Pinpoint the cell where the given text exists, returning its [X, Y] midpoint coordinate. 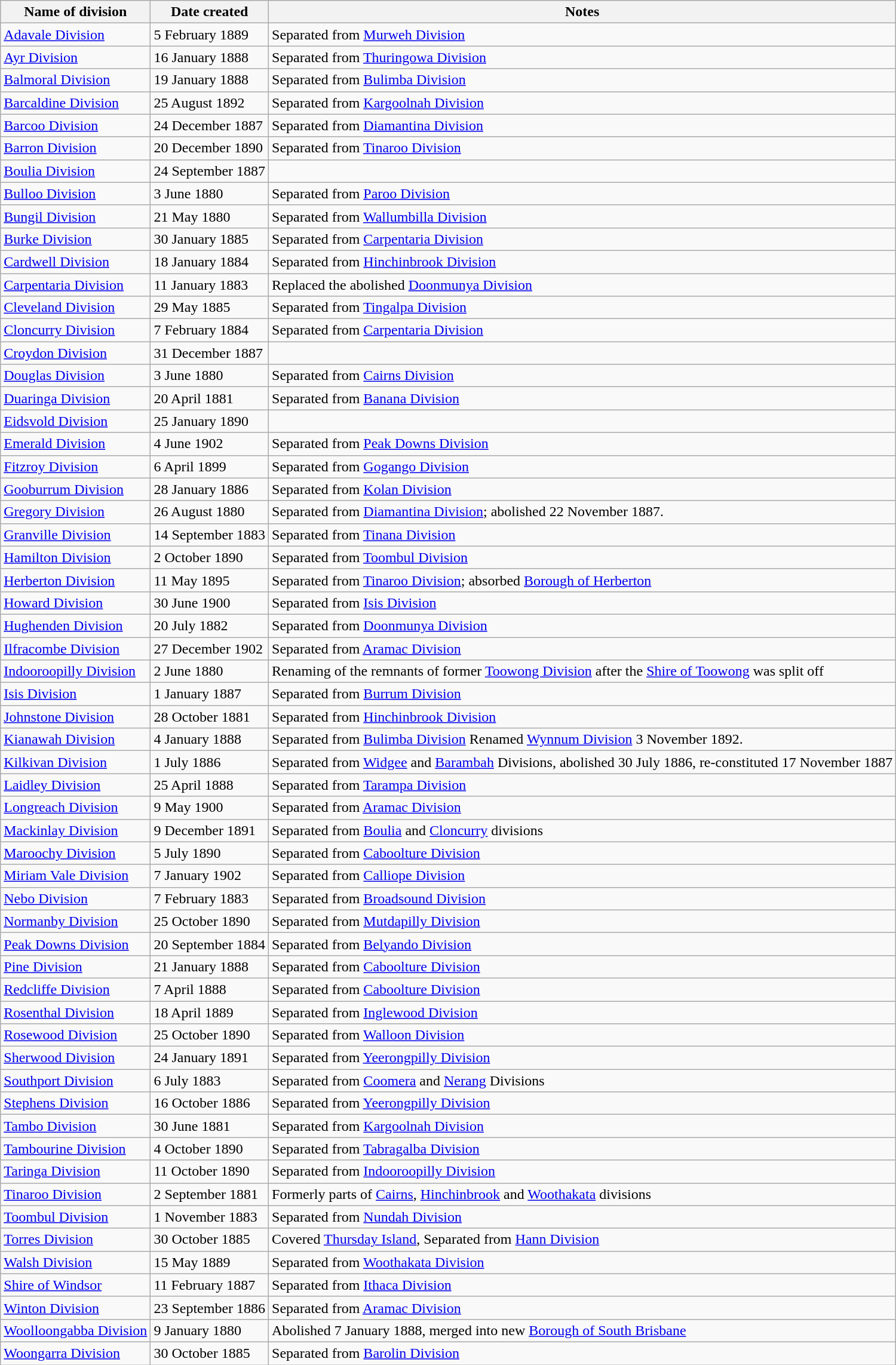
Walsh Division [75, 1262]
Southport Division [75, 1081]
Separated from Barolin Division [582, 1353]
Barcoo Division [75, 125]
Pine Division [75, 967]
Hughenden Division [75, 625]
Woongarra Division [75, 1353]
Johnstone Division [75, 717]
Separated from Tingalpa Division [582, 308]
Mackinlay Division [75, 830]
Separated from Indooroopilly Division [582, 1171]
Miriam Vale Division [75, 876]
Howard Division [75, 603]
Abolished 7 January 1888, merged into new Borough of South Brisbane [582, 1330]
7 April 1888 [210, 989]
Separated from Widgee and Barambah Divisions, abolished 30 July 1886, re-constituted 17 November 1887 [582, 762]
Nebo Division [75, 898]
Maroochy Division [75, 853]
Separated from Cairns Division [582, 376]
15 May 1889 [210, 1262]
7 February 1883 [210, 898]
31 December 1887 [210, 353]
24 December 1887 [210, 125]
Separated from Bulimba Division Renamed Wynnum Division 3 November 1892. [582, 740]
Separated from Isis Division [582, 603]
30 January 1885 [210, 239]
Separated from Nundah Division [582, 1217]
19 January 1888 [210, 80]
27 December 1902 [210, 648]
Separated from Boulia and Cloncurry divisions [582, 830]
Separated from Wallumbilla Division [582, 216]
25 January 1890 [210, 421]
Separated from Diamantina Division [582, 125]
Separated from Tarampa Division [582, 785]
Isis Division [75, 694]
Burke Division [75, 239]
Eidsvold Division [75, 421]
Name of division [75, 12]
Croydon Division [75, 353]
Renaming of the remnants of former Toowong Division after the Shire of Toowong was split off [582, 671]
2 June 1880 [210, 671]
4 June 1902 [210, 444]
9 December 1891 [210, 830]
14 September 1883 [210, 535]
Peak Downs Division [75, 944]
23 September 1886 [210, 1308]
Covered Thursday Island, Separated from Hann Division [582, 1240]
Separated from Mutdapilly Division [582, 921]
Douglas Division [75, 376]
9 May 1900 [210, 808]
Ilfracombe Division [75, 648]
25 August 1892 [210, 103]
Kianawah Division [75, 740]
Separated from Peak Downs Division [582, 444]
Boulia Division [75, 171]
Hamilton Division [75, 557]
Taringa Division [75, 1171]
Fitzroy Division [75, 467]
Separated from Toombul Division [582, 557]
Toombul Division [75, 1217]
Cardwell Division [75, 262]
Torres Division [75, 1240]
4 October 1890 [210, 1149]
Separated from Inglewood Division [582, 1013]
28 January 1886 [210, 489]
Bulloo Division [75, 194]
Duaringa Division [75, 398]
Ayr Division [75, 57]
Carpentaria Division [75, 285]
6 July 1883 [210, 1081]
Herberton Division [75, 580]
16 October 1886 [210, 1103]
11 February 1887 [210, 1285]
Barcaldine Division [75, 103]
Rosenthal Division [75, 1013]
Notes [582, 12]
Adavale Division [75, 35]
30 June 1900 [210, 603]
Separated from Calliope Division [582, 876]
18 January 1884 [210, 262]
1 January 1887 [210, 694]
Replaced the abolished Doonmunya Division [582, 285]
21 May 1880 [210, 216]
Gooburrum Division [75, 489]
Barron Division [75, 148]
Separated from Paroo Division [582, 194]
18 April 1889 [210, 1013]
Separated from Belyando Division [582, 944]
26 August 1880 [210, 512]
Separated from Kolan Division [582, 489]
24 January 1891 [210, 1058]
Indooroopilly Division [75, 671]
5 February 1889 [210, 35]
Separated from Woothakata Division [582, 1262]
Longreach Division [75, 808]
16 January 1888 [210, 57]
Separated from Tinaroo Division [582, 148]
20 December 1890 [210, 148]
Tambo Division [75, 1126]
11 January 1883 [210, 285]
20 September 1884 [210, 944]
Separated from Murweh Division [582, 35]
29 May 1885 [210, 308]
Granville Division [75, 535]
Separated from Tinana Division [582, 535]
Kilkivan Division [75, 762]
Shire of Windsor [75, 1285]
1 November 1883 [210, 1217]
20 July 1882 [210, 625]
Woolloongabba Division [75, 1330]
28 October 1881 [210, 717]
Separated from Doonmunya Division [582, 625]
Separated from Tinaroo Division; absorbed Borough of Herberton [582, 580]
Cloncurry Division [75, 330]
7 January 1902 [210, 876]
25 April 1888 [210, 785]
30 June 1881 [210, 1126]
Separated from Bulimba Division [582, 80]
9 January 1880 [210, 1330]
Tinaroo Division [75, 1194]
Laidley Division [75, 785]
Separated from Diamantina Division; abolished 22 November 1887. [582, 512]
Redcliffe Division [75, 989]
Normanby Division [75, 921]
Balmoral Division [75, 80]
Gregory Division [75, 512]
11 October 1890 [210, 1171]
7 February 1884 [210, 330]
Separated from Tabragalba Division [582, 1149]
Tambourine Division [75, 1149]
Sherwood Division [75, 1058]
Separated from Thuringowa Division [582, 57]
Formerly parts of Cairns, Hinchinbrook and Woothakata divisions [582, 1194]
5 July 1890 [210, 853]
6 April 1899 [210, 467]
11 May 1895 [210, 580]
Separated from Banana Division [582, 398]
Separated from Ithaca Division [582, 1285]
Cleveland Division [75, 308]
Separated from Gogango Division [582, 467]
2 September 1881 [210, 1194]
Bungil Division [75, 216]
Rosewood Division [75, 1035]
4 January 1888 [210, 740]
2 October 1890 [210, 557]
Stephens Division [75, 1103]
Date created [210, 12]
Separated from Broadsound Division [582, 898]
Separated from Coomera and Nerang Divisions [582, 1081]
Emerald Division [75, 444]
1 July 1886 [210, 762]
Winton Division [75, 1308]
Separated from Walloon Division [582, 1035]
Separated from Burrum Division [582, 694]
20 April 1881 [210, 398]
21 January 1888 [210, 967]
24 September 1887 [210, 171]
